Locate the cell with the specified text and output its [x, y] center coordinate. 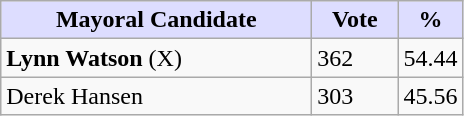
Vote [355, 20]
362 [355, 58]
54.44 [430, 58]
% [430, 20]
303 [355, 96]
Lynn Watson (X) [156, 58]
Mayoral Candidate [156, 20]
Derek Hansen [156, 96]
45.56 [430, 96]
